Return the [X, Y] coordinate for the center point of the cell that contains the specified text.  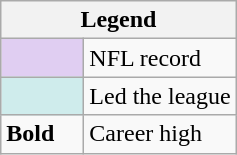
Led the league [160, 96]
Legend [118, 20]
NFL record [160, 58]
Career high [160, 134]
Bold [42, 134]
